Detect which cell encompasses the target text, then output its [X, Y] center coordinate. 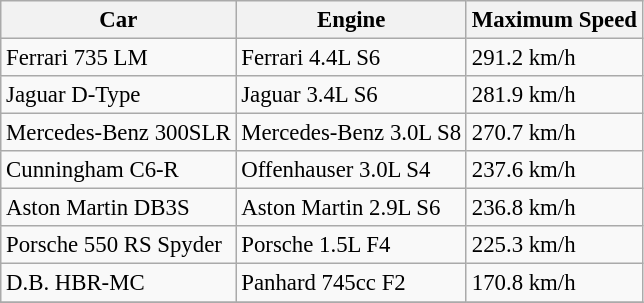
237.6 km/h [554, 170]
Mercedes-Benz 3.0L S8 [352, 133]
270.7 km/h [554, 133]
Aston Martin 2.9L S6 [352, 208]
Maximum Speed [554, 20]
236.8 km/h [554, 208]
Panhard 745cc F2 [352, 283]
281.9 km/h [554, 95]
Car [118, 20]
Porsche 550 RS Spyder [118, 245]
225.3 km/h [554, 245]
Cunningham C6-R [118, 170]
Mercedes-Benz 300SLR [118, 133]
Jaguar 3.4L S6 [352, 95]
Ferrari 4.4L S6 [352, 58]
170.8 km/h [554, 283]
Jaguar D-Type [118, 95]
D.B. HBR-MC [118, 283]
Offenhauser 3.0L S4 [352, 170]
Porsche 1.5L F4 [352, 245]
Aston Martin DB3S [118, 208]
Engine [352, 20]
291.2 km/h [554, 58]
Ferrari 735 LM [118, 58]
